Pinpoint the cell where the given text exists, returning its [X, Y] midpoint coordinate. 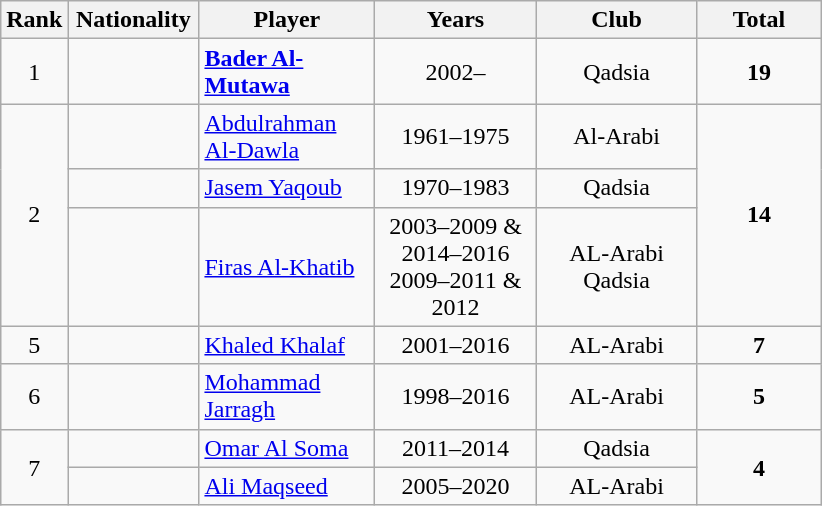
2 [34, 215]
Ali Maqseed [287, 486]
1970–1983 [456, 188]
Club [616, 20]
Firas Al-Khatib [287, 266]
Nationality [134, 20]
2011–2014 [456, 448]
4 [759, 467]
Total [759, 20]
14 [759, 215]
2001–2016 [456, 345]
Years [456, 20]
Al-Arabi [616, 136]
Abdulrahman Al-Dawla [287, 136]
1961–1975 [456, 136]
Bader Al-Mutawa [287, 72]
Rank [34, 20]
Mohammad Jarragh [287, 396]
1 [34, 72]
Jasem Yaqoub [287, 188]
1998–2016 [456, 396]
19 [759, 72]
Khaled Khalaf [287, 345]
2002– [456, 72]
6 [34, 396]
AL-Arabi Qadsia [616, 266]
Omar Al Soma [287, 448]
2003–2009 & 2014–2016 2009–2011 & 2012 [456, 266]
Player [287, 20]
2005–2020 [456, 486]
